Return [x, y] of the center of cell containing provided text 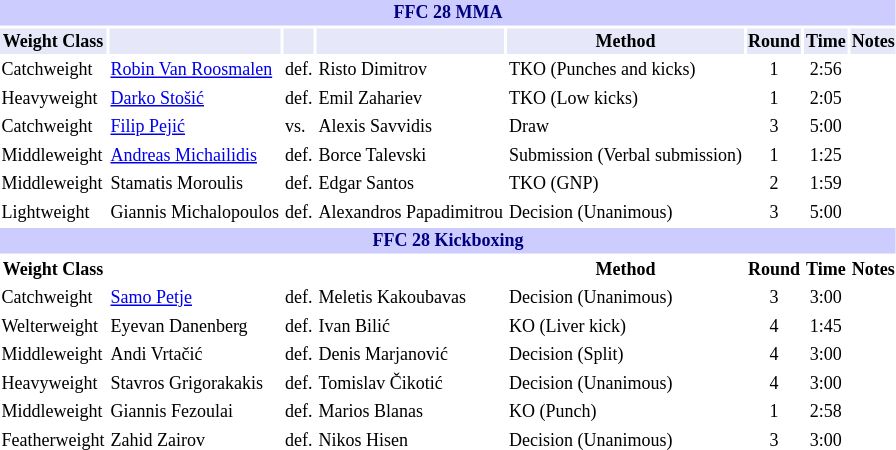
Darko Stošić [194, 99]
KO (Liver kick) [625, 327]
Giannis Fezoulai [194, 412]
Denis Marjanović [410, 355]
Giannis Michalopoulos [194, 213]
2:58 [826, 412]
Andi Vrtačić [194, 355]
Robin Van Roosmalen [194, 70]
Tomislav Čikotić [410, 383]
1:59 [826, 184]
Submission (Verbal submission) [625, 155]
Risto Dimitrov [410, 70]
TKO (GNP) [625, 184]
FFC 28 MMA [448, 13]
vs. [298, 127]
1:45 [826, 327]
2 [774, 184]
Meletis Kakoubavas [410, 298]
Samo Petje [194, 298]
Ivan Bilić [410, 327]
Welterweight [53, 327]
Borce Talevski [410, 155]
Alexis Savvidis [410, 127]
1:25 [826, 155]
Filip Pejić [194, 127]
Lightweight [53, 213]
Andreas Michailidis [194, 155]
Stavros Grigorakakis [194, 383]
TKO (Punches and kicks) [625, 70]
Edgar Santos [410, 184]
Eyevan Danenberg [194, 327]
2:05 [826, 99]
Stamatis Moroulis [194, 184]
FFC 28 Kickboxing [448, 241]
KO (Punch) [625, 412]
Decision (Split) [625, 355]
Emil Zahariev [410, 99]
TKO (Low kicks) [625, 99]
2:56 [826, 70]
Alexandros Papadimitrou [410, 213]
Draw [625, 127]
Marios Blanas [410, 412]
